Provide the (X, Y) coordinate of the cell's center where the given text is located.  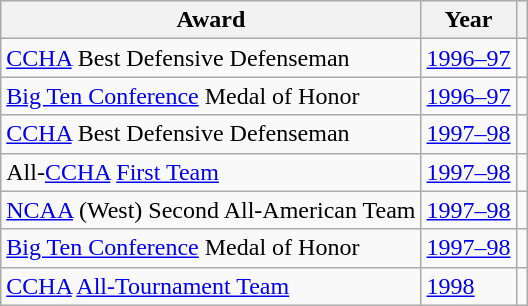
Award (211, 20)
CCHA All-Tournament Team (211, 286)
1998 (468, 286)
Year (468, 20)
All-CCHA First Team (211, 172)
NCAA (West) Second All-American Team (211, 210)
